Find where the given text appears and provide that cell's center as (x, y) coordinate. 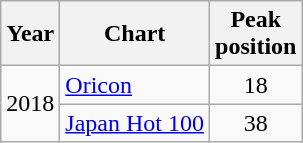
18 (256, 85)
Oricon (135, 85)
Year (30, 34)
2018 (30, 104)
Chart (135, 34)
Japan Hot 100 (135, 123)
38 (256, 123)
Peakposition (256, 34)
